Identify which cell holds the provided text, then report its (x, y) central coordinate. 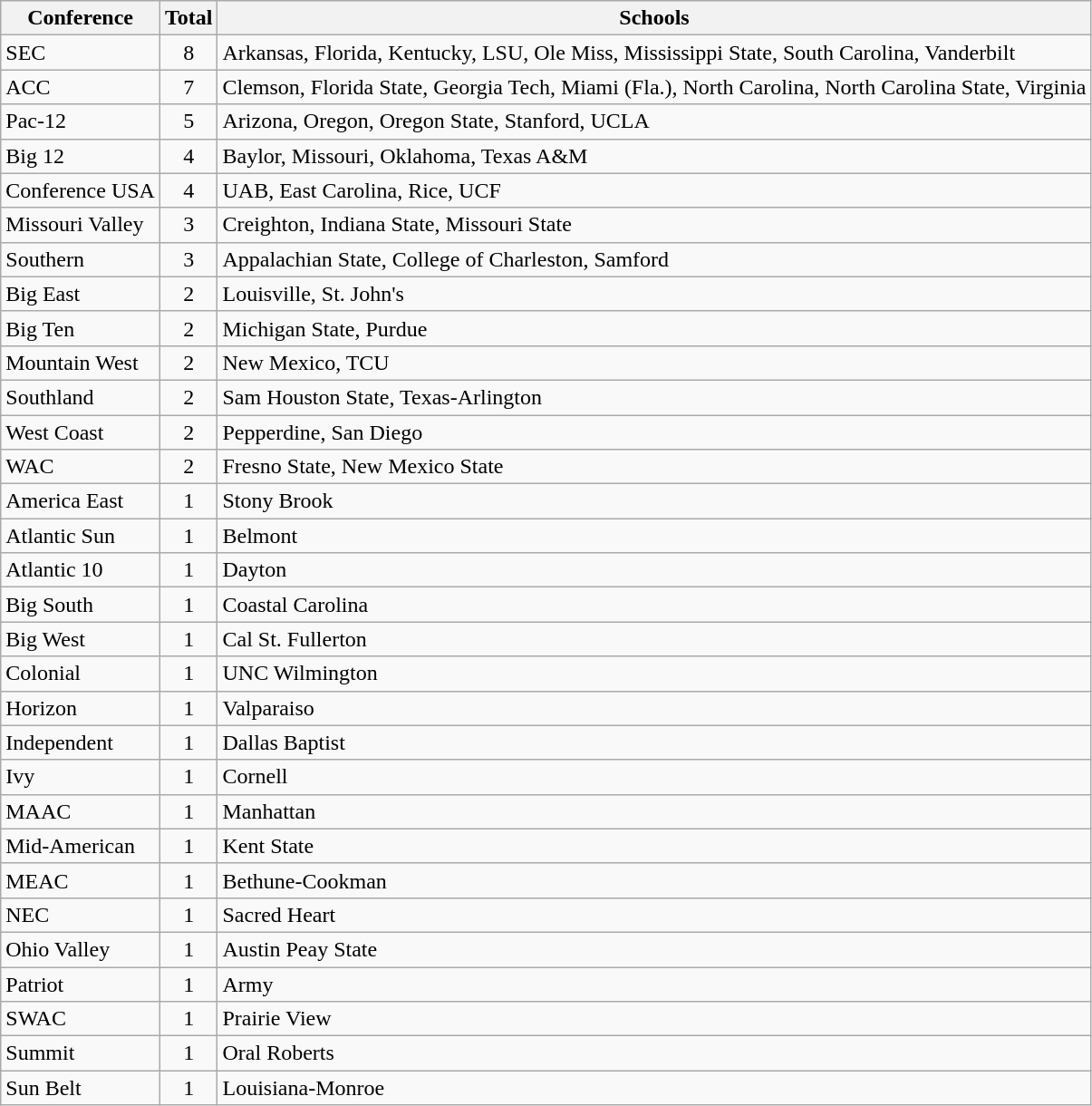
Ivy (81, 777)
Manhattan (654, 811)
Independent (81, 742)
Mid-American (81, 846)
Ohio Valley (81, 949)
Valparaiso (654, 708)
Dallas Baptist (654, 742)
Summit (81, 1053)
Total (188, 18)
Southern (81, 259)
Colonial (81, 674)
Prairie View (654, 1019)
Mountain West (81, 363)
Sam Houston State, Texas-Arlington (654, 397)
Missouri Valley (81, 225)
Atlantic Sun (81, 536)
Clemson, Florida State, Georgia Tech, Miami (Fla.), North Carolina, North Carolina State, Virginia (654, 87)
Arizona, Oregon, Oregon State, Stanford, UCLA (654, 121)
Horizon (81, 708)
MEAC (81, 880)
Southland (81, 397)
MAAC (81, 811)
Baylor, Missouri, Oklahoma, Texas A&M (654, 156)
ACC (81, 87)
West Coast (81, 432)
8 (188, 53)
Sun Belt (81, 1088)
UNC Wilmington (654, 674)
New Mexico, TCU (654, 363)
Big 12 (81, 156)
Arkansas, Florida, Kentucky, LSU, Ole Miss, Mississippi State, South Carolina, Vanderbilt (654, 53)
Oral Roberts (654, 1053)
Big West (81, 639)
Cornell (654, 777)
Louisiana-Monroe (654, 1088)
Conference (81, 18)
Kent State (654, 846)
5 (188, 121)
WAC (81, 467)
Big East (81, 294)
Sacred Heart (654, 915)
SEC (81, 53)
Big South (81, 605)
NEC (81, 915)
Schools (654, 18)
Pac-12 (81, 121)
Pepperdine, San Diego (654, 432)
Fresno State, New Mexico State (654, 467)
Conference USA (81, 190)
America East (81, 501)
Atlantic 10 (81, 570)
Michigan State, Purdue (654, 328)
Dayton (654, 570)
Big Ten (81, 328)
7 (188, 87)
Stony Brook (654, 501)
Cal St. Fullerton (654, 639)
Bethune-Cookman (654, 880)
Army (654, 984)
Creighton, Indiana State, Missouri State (654, 225)
Patriot (81, 984)
Louisville, St. John's (654, 294)
UAB, East Carolina, Rice, UCF (654, 190)
Coastal Carolina (654, 605)
SWAC (81, 1019)
Belmont (654, 536)
Austin Peay State (654, 949)
Appalachian State, College of Charleston, Samford (654, 259)
